Return the [X, Y] coordinate for the center point of the cell that contains the specified text.  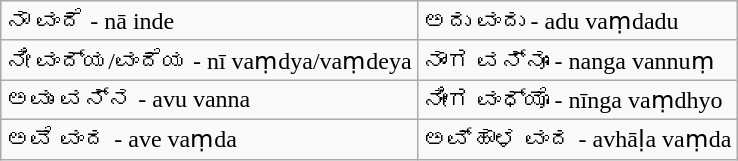
ಅವೆ ವಂದ - ave vaṃda [209, 139]
ಅವುಂ ವನ್ನ - avu vanna [209, 100]
ನಾ ವಂದೆ - nā inde [209, 21]
ನಾಂಗ ವನ್ನೂಂ - nanga vannuṃ [577, 60]
ನೀಂಗ ವಂಧ್ಯೊ - nīnga vaṃdhyo [577, 100]
ಅದು ವಂದು - adu vaṃdadu [577, 21]
ನೀ ವಂದ್ಯ/ವಂದೆಯ - nī vaṃdya/vaṃdeya [209, 60]
ಅವ್ಹಾಳ ವಂದ - avhāḷa vaṃda [577, 139]
